Identify which cell holds the provided text, then report its [X, Y] central coordinate. 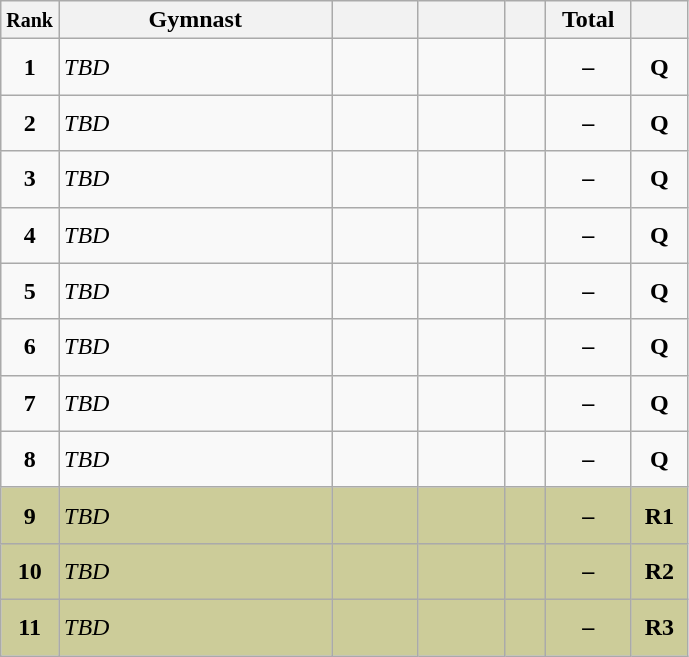
R1 [659, 515]
8 [30, 459]
4 [30, 235]
5 [30, 291]
2 [30, 123]
Total [588, 20]
11 [30, 627]
3 [30, 179]
Gymnast [195, 20]
7 [30, 403]
Rank [30, 20]
6 [30, 347]
9 [30, 515]
R3 [659, 627]
10 [30, 571]
1 [30, 67]
R2 [659, 571]
